Extract the [x, y] coordinate from the center of the cell holding the provided text.  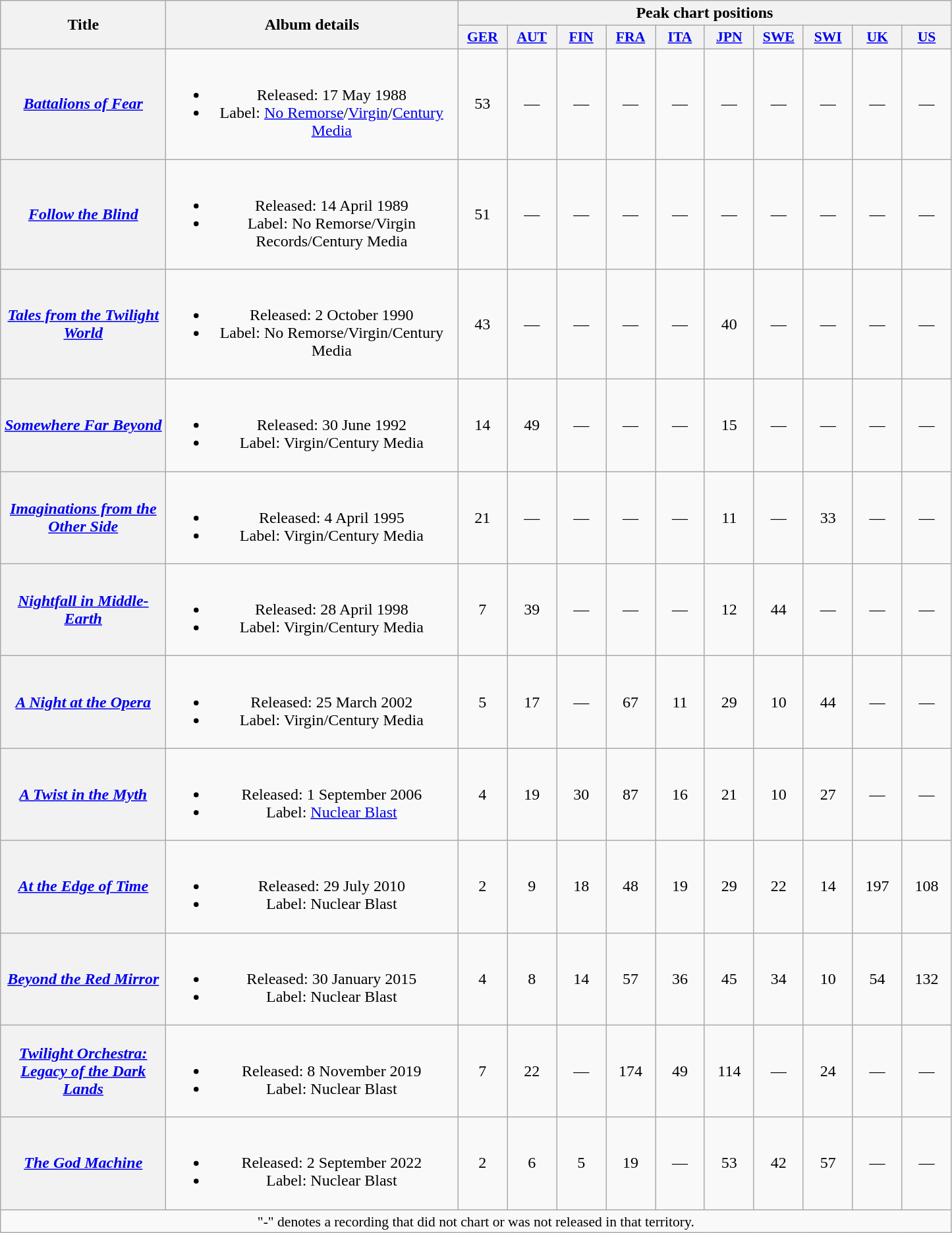
Released: 2 September 2022Label: Nuclear Blast [312, 1163]
17 [532, 702]
42 [779, 1163]
Released: 30 June 1992Label: Virgin/Century Media [312, 425]
40 [729, 324]
12 [729, 610]
197 [878, 887]
SWI [827, 38]
27 [827, 794]
33 [827, 518]
24 [827, 1071]
SWE [779, 38]
Peak chart positions [705, 13]
87 [631, 794]
Released: 25 March 2002Label: Virgin/Century Media [312, 702]
ITA [680, 38]
Released: 28 April 1998Label: Virgin/Century Media [312, 610]
"-" denotes a recording that did not chart or was not released in that territory. [476, 1221]
Nightfall in Middle-Earth [83, 610]
UK [878, 38]
Twilight Orchestra: Legacy of the Dark Lands [83, 1071]
39 [532, 610]
FRA [631, 38]
34 [779, 979]
48 [631, 887]
16 [680, 794]
Album details [312, 25]
Battalions of Fear [83, 104]
The God Machine [83, 1163]
Released: 2 October 1990Label: No Remorse/Virgin/Century Media [312, 324]
54 [878, 979]
Released: 1 September 2006Label: Nuclear Blast [312, 794]
A Night at the Opera [83, 702]
36 [680, 979]
Released: 29 July 2010Label: Nuclear Blast [312, 887]
30 [581, 794]
JPN [729, 38]
Beyond the Red Mirror [83, 979]
Released: 14 April 1989Label: No Remorse/Virgin Records/Century Media [312, 215]
A Twist in the Myth [83, 794]
At the Edge of Time [83, 887]
Released: 8 November 2019Label: Nuclear Blast [312, 1071]
US [926, 38]
Tales from the Twilight World [83, 324]
Follow the Blind [83, 215]
Somewhere Far Beyond [83, 425]
67 [631, 702]
6 [532, 1163]
AUT [532, 38]
18 [581, 887]
51 [482, 215]
FIN [581, 38]
15 [729, 425]
108 [926, 887]
Released: 4 April 1995Label: Virgin/Century Media [312, 518]
8 [532, 979]
Released: 30 January 2015Label: Nuclear Blast [312, 979]
Title [83, 25]
Imaginations from the Other Side [83, 518]
132 [926, 979]
174 [631, 1071]
GER [482, 38]
45 [729, 979]
Released: 17 May 1988Label: No Remorse/Virgin/Century Media [312, 104]
9 [532, 887]
114 [729, 1071]
43 [482, 324]
